From the cell containing the given text, extract its center point as (X, Y) coordinate. 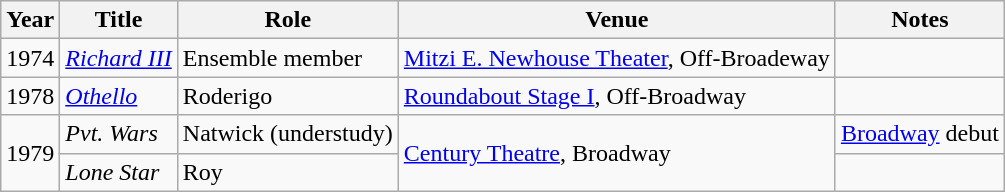
Natwick (understudy) (288, 134)
Othello (118, 96)
Title (118, 20)
Century Theatre, Broadway (616, 153)
Richard III (118, 58)
1974 (30, 58)
1978 (30, 96)
Roy (288, 172)
Roderigo (288, 96)
Role (288, 20)
Year (30, 20)
Pvt. Wars (118, 134)
Lone Star (118, 172)
Ensemble member (288, 58)
Notes (920, 20)
Venue (616, 20)
Mitzi E. Newhouse Theater, Off-Broadeway (616, 58)
Roundabout Stage I, Off-Broadway (616, 96)
1979 (30, 153)
Broadway debut (920, 134)
